Search for the cell housing the specified text and yield its (x, y) center coordinate. 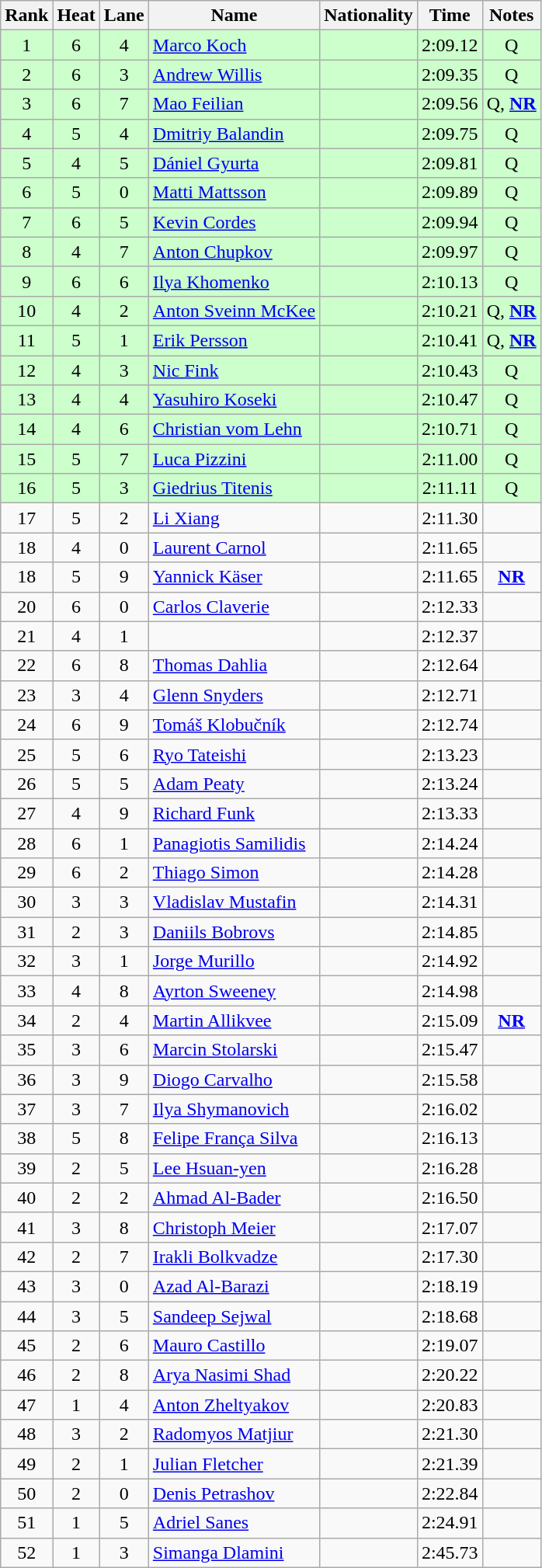
27 (26, 813)
24 (26, 725)
2:21.30 (450, 1434)
2:10.21 (450, 311)
2:14.28 (450, 873)
2:45.73 (450, 1552)
2:20.22 (450, 1375)
Marcin Stolarski (234, 1050)
36 (26, 1080)
Giedrius Titenis (234, 488)
2:16.50 (450, 1198)
Simanga Dlamini (234, 1552)
25 (26, 754)
Notes (511, 16)
14 (26, 429)
2:12.71 (450, 695)
22 (26, 666)
Anton Chupkov (234, 252)
Lane (124, 16)
28 (26, 843)
21 (26, 636)
2:14.92 (450, 961)
2:13.23 (450, 754)
2:09.89 (450, 193)
2:22.84 (450, 1493)
Julian Fletcher (234, 1464)
2:14.85 (450, 932)
17 (26, 518)
Ahmad Al-Bader (234, 1198)
Richard Funk (234, 813)
41 (26, 1227)
10 (26, 311)
43 (26, 1286)
2:09.12 (450, 45)
15 (26, 459)
26 (26, 784)
20 (26, 607)
2:14.98 (450, 991)
51 (26, 1523)
Vladislav Mustafin (234, 902)
2:10.71 (450, 429)
Thomas Dahlia (234, 666)
Laurent Carnol (234, 548)
Heat (76, 16)
Mauro Castillo (234, 1346)
Mao Feilian (234, 104)
Lee Hsuan-yen (234, 1168)
Christian vom Lehn (234, 429)
50 (26, 1493)
39 (26, 1168)
2:18.19 (450, 1286)
49 (26, 1464)
2:17.30 (450, 1257)
2:18.68 (450, 1316)
31 (26, 932)
35 (26, 1050)
Christoph Meier (234, 1227)
2:11.11 (450, 488)
Adam Peaty (234, 784)
2:09.35 (450, 75)
Arya Nasimi Shad (234, 1375)
Adriel Sanes (234, 1523)
2:09.94 (450, 222)
2:14.24 (450, 843)
Matti Mattsson (234, 193)
2:24.91 (450, 1523)
16 (26, 488)
38 (26, 1139)
Marco Koch (234, 45)
47 (26, 1405)
2:09.75 (450, 134)
2:10.13 (450, 281)
52 (26, 1552)
Li Xiang (234, 518)
32 (26, 961)
Diogo Carvalho (234, 1080)
2:15.58 (450, 1080)
Denis Petrashov (234, 1493)
Rank (26, 16)
Time (450, 16)
2:12.33 (450, 607)
Daniils Bobrovs (234, 932)
2:15.47 (450, 1050)
Anton Sveinn McKee (234, 311)
Ilya Khomenko (234, 281)
Azad Al-Barazi (234, 1286)
Radomyos Matjiur (234, 1434)
2:09.81 (450, 163)
Erik Persson (234, 340)
Kevin Cordes (234, 222)
11 (26, 340)
2:12.74 (450, 725)
13 (26, 400)
Felipe França Silva (234, 1139)
2:19.07 (450, 1346)
33 (26, 991)
2:13.33 (450, 813)
Glenn Snyders (234, 695)
34 (26, 1020)
Thiago Simon (234, 873)
2:21.39 (450, 1464)
Nationality (369, 16)
2:16.28 (450, 1168)
Ayrton Sweeney (234, 991)
Ryo Tateishi (234, 754)
Yasuhiro Koseki (234, 400)
2:16.13 (450, 1139)
2:20.83 (450, 1405)
Tomáš Klobučník (234, 725)
2:12.64 (450, 666)
Irakli Bolkvadze (234, 1257)
Name (234, 16)
12 (26, 370)
Anton Zheltyakov (234, 1405)
2:10.47 (450, 400)
23 (26, 695)
Jorge Murillo (234, 961)
2:17.07 (450, 1227)
2:15.09 (450, 1020)
2:10.41 (450, 340)
Sandeep Sejwal (234, 1316)
Luca Pizzini (234, 459)
Carlos Claverie (234, 607)
Martin Allikvee (234, 1020)
Nic Fink (234, 370)
44 (26, 1316)
2:11.30 (450, 518)
2:09.56 (450, 104)
Yannick Käser (234, 577)
2:14.31 (450, 902)
Panagiotis Samilidis (234, 843)
2:12.37 (450, 636)
29 (26, 873)
2:16.02 (450, 1109)
48 (26, 1434)
40 (26, 1198)
2:10.43 (450, 370)
Andrew Willis (234, 75)
45 (26, 1346)
46 (26, 1375)
42 (26, 1257)
37 (26, 1109)
30 (26, 902)
Ilya Shymanovich (234, 1109)
2:11.00 (450, 459)
Dmitriy Balandin (234, 134)
2:09.97 (450, 252)
2:13.24 (450, 784)
Dániel Gyurta (234, 163)
